Locate the cell with the specified text and output its [x, y] center coordinate. 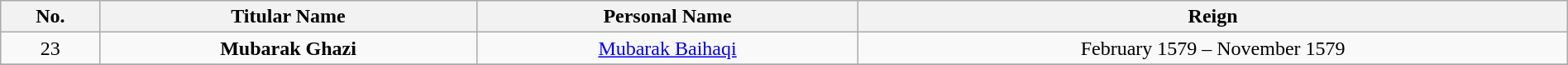
Reign [1212, 17]
23 [50, 48]
February 1579 – November 1579 [1212, 48]
Titular Name [288, 17]
No. [50, 17]
Mubarak Ghazi [288, 48]
Mubarak Baihaqi [667, 48]
Personal Name [667, 17]
